Determine the (X, Y) coordinate at the center of the cell enclosing the given text.  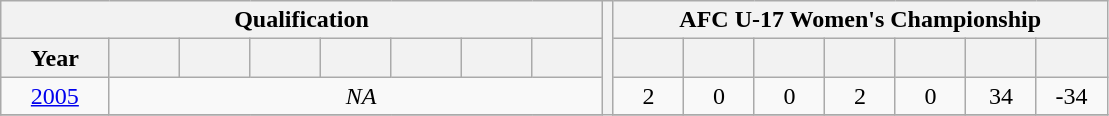
NA (361, 96)
2005 (55, 96)
-34 (1072, 96)
34 (1001, 96)
Year (55, 58)
Qualification (302, 20)
AFC U-17 Women's Championship (860, 20)
